Capture the cell that displays the provided text and extract its [X, Y] central coordinate. 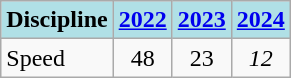
48 [142, 58]
2023 [202, 20]
2022 [142, 20]
2024 [260, 20]
Speed [57, 58]
12 [260, 58]
23 [202, 58]
Discipline [57, 20]
